Capture the cell that displays the provided text and extract its [x, y] central coordinate. 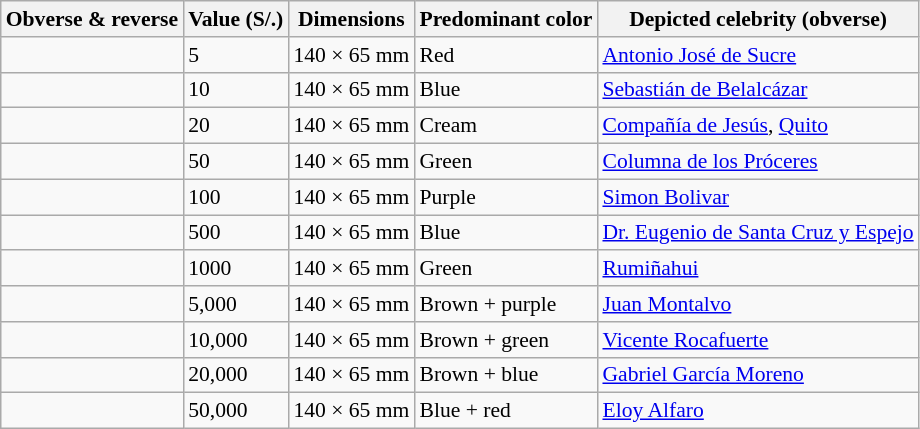
Brown + purple [506, 304]
100 [236, 197]
Predominant color [506, 19]
Blue + red [506, 411]
Juan Montalvo [758, 304]
50,000 [236, 411]
Vicente Rocafuerte [758, 340]
Obverse & reverse [92, 19]
Dr. Eugenio de Santa Cruz y Espejo [758, 233]
Depicted celebrity (obverse) [758, 19]
5 [236, 55]
Purple [506, 197]
Value (S/.) [236, 19]
10,000 [236, 340]
Sebastián de Belalcázar [758, 90]
20 [236, 126]
50 [236, 162]
Cream [506, 126]
Columna de los Próceres [758, 162]
Simon Bolivar [758, 197]
Brown + green [506, 340]
5,000 [236, 304]
500 [236, 233]
Brown + blue [506, 375]
1000 [236, 269]
Gabriel García Moreno [758, 375]
Antonio José de Sucre [758, 55]
Dimensions [351, 19]
Eloy Alfaro [758, 411]
Red [506, 55]
Compañía de Jesús, Quito [758, 126]
20,000 [236, 375]
10 [236, 90]
Rumiñahui [758, 269]
